Extract the [x, y] coordinate from the center of the cell holding the provided text.  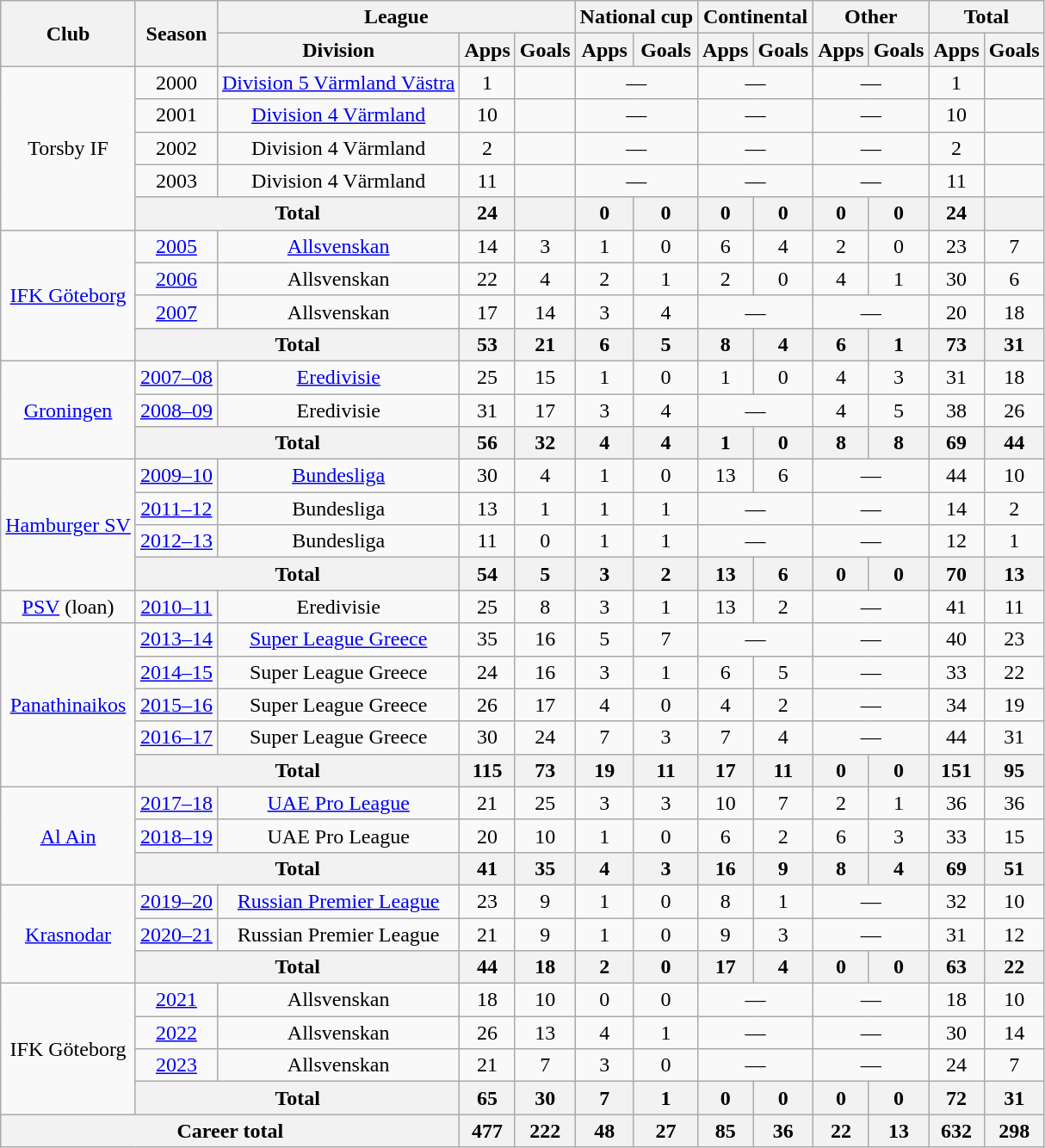
2016–17 [176, 738]
Division 5 Värmland Västra [337, 83]
2020–21 [176, 934]
53 [487, 344]
2007 [176, 312]
2005 [176, 246]
2001 [176, 115]
632 [956, 1131]
2017–18 [176, 803]
2002 [176, 148]
League [396, 17]
2013–14 [176, 639]
48 [604, 1131]
2019–20 [176, 901]
Continental [756, 17]
40 [956, 639]
2022 [176, 1033]
298 [1014, 1131]
38 [956, 410]
2021 [176, 1000]
2014–15 [176, 672]
27 [665, 1131]
Season [176, 34]
2008–09 [176, 410]
70 [956, 574]
Panathinaikos [69, 705]
477 [487, 1131]
2010–11 [176, 607]
85 [726, 1131]
65 [487, 1098]
63 [956, 967]
2003 [176, 181]
95 [1014, 770]
54 [487, 574]
2015–16 [176, 705]
Groningen [69, 410]
34 [956, 705]
115 [487, 770]
2000 [176, 83]
PSV (loan) [69, 607]
Hamburger SV [69, 525]
2011–12 [176, 509]
2018–19 [176, 836]
Al Ain [69, 836]
Club [69, 34]
Torsby IF [69, 148]
2009–10 [176, 476]
56 [487, 443]
2012–13 [176, 541]
Other [871, 17]
National cup [636, 17]
2006 [176, 279]
Division [337, 50]
72 [956, 1098]
222 [545, 1131]
151 [956, 770]
Krasnodar [69, 934]
51 [1014, 868]
2007–08 [176, 377]
Career total [231, 1131]
2023 [176, 1065]
